From the cell containing the given text, extract its center point as (x, y) coordinate. 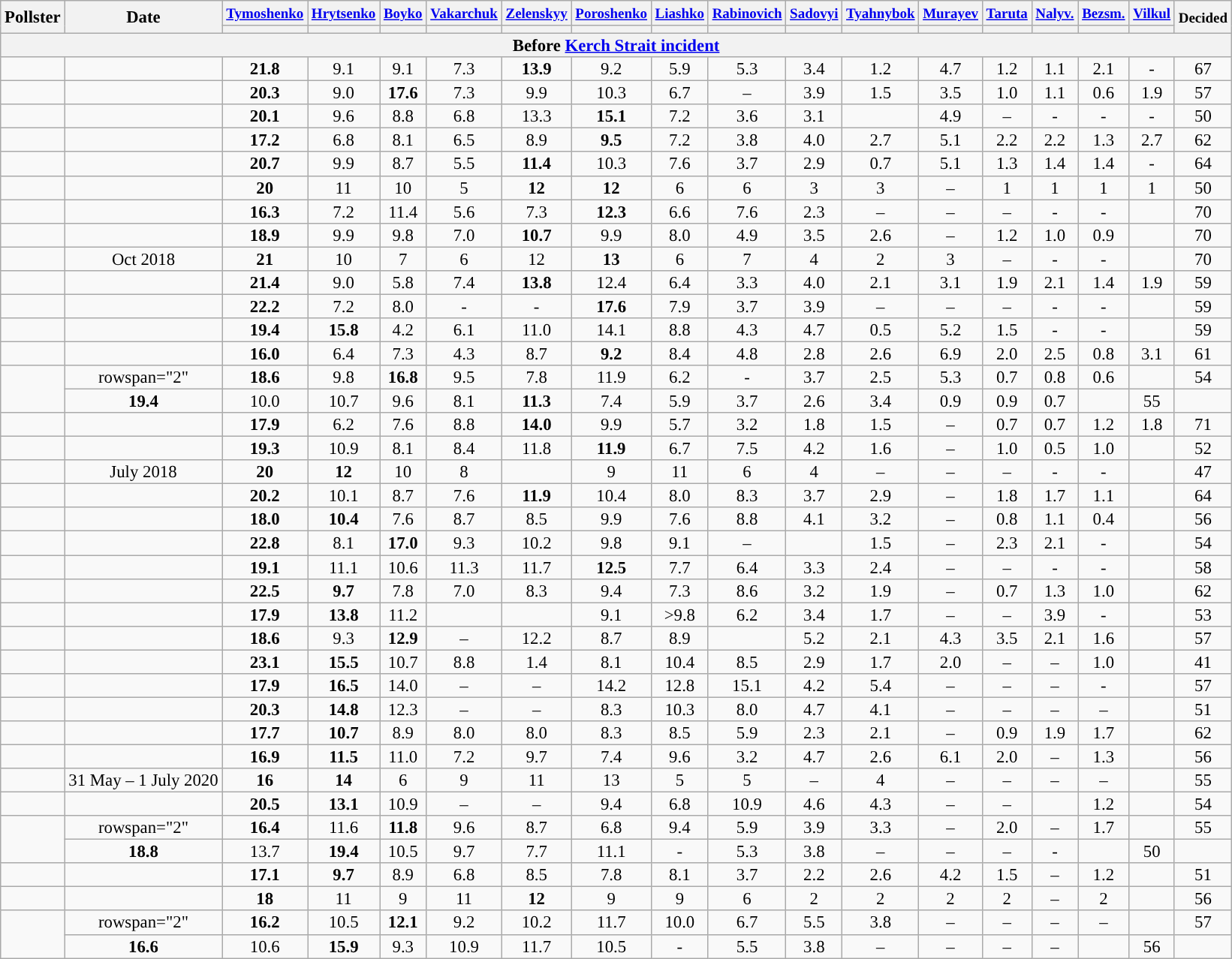
12.5 (611, 567)
21 (265, 259)
Poroshenko (611, 14)
13.1 (344, 804)
19.1 (265, 567)
Nalyv. (1055, 14)
61 (1203, 353)
17.0 (403, 543)
Taruta (1007, 14)
71 (1203, 425)
21.8 (265, 69)
7.5 (746, 449)
16.4 (265, 828)
July 2018 (143, 472)
Boyko (403, 14)
6.9 (950, 353)
2.4 (881, 567)
53 (1203, 615)
8 (464, 472)
58 (1203, 567)
22.8 (265, 543)
Before Kerch Strait incident (616, 46)
18.8 (143, 852)
12.1 (403, 923)
8.6 (746, 591)
16.5 (344, 686)
Zelenskyy (536, 14)
5.4 (881, 686)
Decided (1203, 17)
18.9 (265, 235)
11.6 (344, 828)
Bezsm. (1104, 14)
7.9 (679, 306)
14.8 (344, 709)
3.6 (746, 116)
Murayev (950, 14)
16.9 (265, 756)
16.3 (265, 212)
31 May – 1 July 2020 (143, 780)
15.8 (344, 330)
13.7 (265, 852)
20.5 (265, 804)
23.1 (265, 662)
67 (1203, 69)
22.5 (265, 591)
15.5 (344, 662)
Hrytsenko (344, 14)
22.2 (265, 306)
16.2 (265, 923)
19.3 (265, 449)
12.8 (679, 686)
Date (143, 17)
5.7 (679, 425)
20.7 (265, 164)
Sadovyi (814, 14)
14.1 (611, 330)
Vakarchuk (464, 14)
18.0 (265, 519)
4.8 (746, 353)
15.9 (344, 946)
4.6 (814, 804)
20.1 (265, 116)
10.1 (344, 496)
Liashko (679, 14)
41 (1203, 662)
Tymoshenko (265, 14)
6.6 (679, 212)
5.6 (464, 212)
21.4 (265, 283)
14.2 (611, 686)
18 (265, 899)
12.4 (611, 283)
12.2 (536, 638)
11.2 (403, 615)
52 (1203, 449)
5.8 (403, 283)
13.3 (536, 116)
14 (344, 780)
Rabinovich (746, 14)
12.9 (403, 638)
>9.8 (679, 615)
Tyahnybok (881, 14)
11.5 (344, 756)
17.7 (265, 733)
Pollster (33, 17)
Oct 2018 (143, 259)
17.1 (265, 875)
20.2 (265, 496)
16.6 (143, 946)
16.0 (265, 353)
6.5 (464, 140)
16.8 (403, 377)
2.8 (814, 353)
16 (265, 780)
17.2 (265, 140)
47 (1203, 472)
0.4 (1104, 519)
Vilkul (1152, 14)
13.9 (536, 69)
